Provide the [x, y] coordinate of the cell's center where the given text is located.  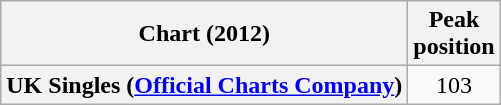
Peakposition [454, 34]
Chart (2012) [204, 34]
103 [454, 85]
UK Singles (Official Charts Company) [204, 85]
